Output the (X, Y) coordinate of the center of the cell containing the given text.  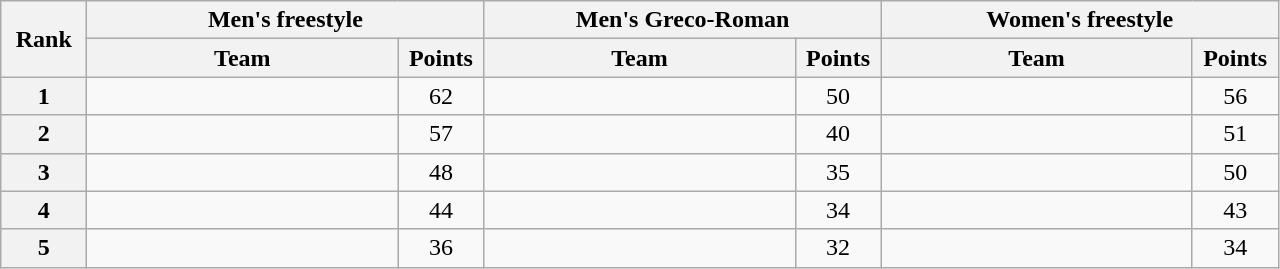
Men's freestyle (286, 20)
48 (441, 172)
3 (44, 172)
43 (1235, 210)
56 (1235, 96)
44 (441, 210)
Women's freestyle (1080, 20)
36 (441, 248)
4 (44, 210)
32 (838, 248)
40 (838, 134)
62 (441, 96)
57 (441, 134)
35 (838, 172)
1 (44, 96)
5 (44, 248)
Rank (44, 39)
2 (44, 134)
51 (1235, 134)
Men's Greco-Roman (682, 20)
